Pinpoint the cell where the given text exists, returning its [X, Y] midpoint coordinate. 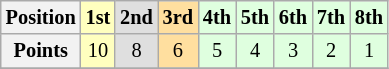
7th [331, 17]
1 [369, 51]
8 [136, 51]
3 [293, 51]
3rd [178, 17]
4 [255, 51]
2nd [136, 17]
8th [369, 17]
2 [331, 51]
10 [98, 51]
5th [255, 17]
5 [217, 51]
6 [178, 51]
4th [217, 17]
Points [41, 51]
6th [293, 17]
1st [98, 17]
Position [41, 17]
